From the cell containing the given text, extract its center point as (X, Y) coordinate. 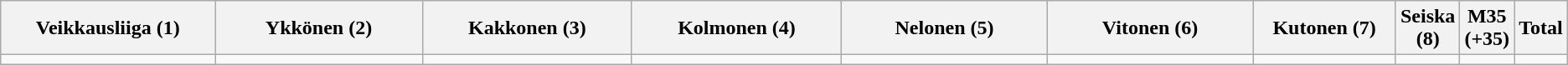
Kakkonen (3) (527, 28)
Kutonen (7) (1325, 28)
Kolmonen (4) (736, 28)
M35 (+35) (1488, 28)
Total (1541, 28)
Ykkönen (2) (319, 28)
Nelonen (5) (945, 28)
Veikkausliiga (1) (108, 28)
Vitonen (6) (1149, 28)
Seiska (8) (1427, 28)
